Output the [x, y] coordinate of the center of the cell containing the given text.  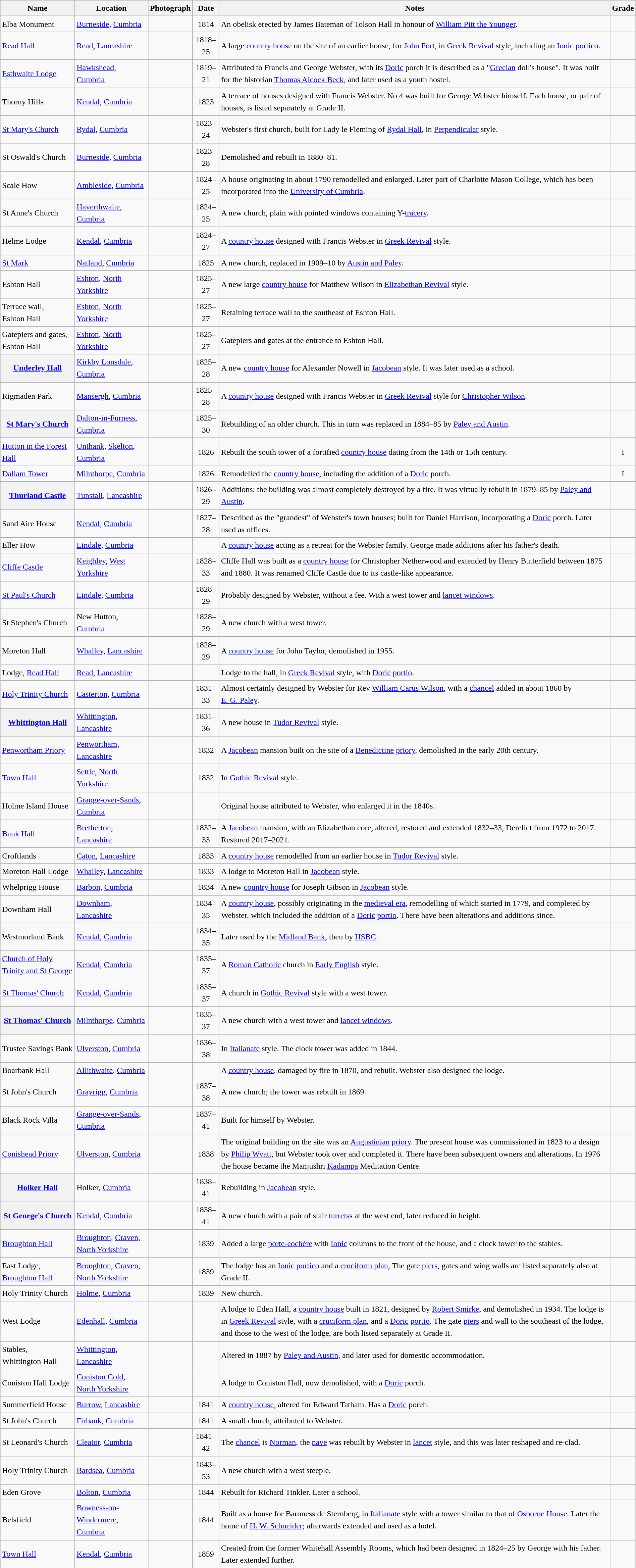
Almost certainly designed by Webster for Rev William Carus Wilson, with a chancel added in about 1860 by E. G. Paley. [415, 694]
Eshton Hall [38, 285]
Rebuilt the south tower of a fortified country house dating from the 14th or 15th century. [415, 452]
A new church, plain with pointed windows containing Y-tracery. [415, 213]
St Anne's Church [38, 213]
Penwortham, Lancashire [111, 750]
Lodge, Read Hall [38, 673]
Moreton Hall [38, 650]
Built for himself by Webster. [415, 1120]
Esthwaite Lodge [38, 74]
An obelisk erected by James Bateman of Tolson Hall in honour of William Pitt the Younger. [415, 24]
1859 [206, 1554]
Name [38, 8]
Remodelled the country house, including the addition of a Doric porch. [415, 474]
Broughton Hall [38, 1244]
Location [111, 8]
1843–53 [206, 1470]
Casterton, Cumbria [111, 694]
A small church, attributed to Webster. [415, 1420]
1836–38 [206, 1048]
1823–24 [206, 130]
Cleator, Cumbria [111, 1442]
Additions; the building was almost completely destroyed by a fire. It was virtually rebuilt in 1879–85 by Paley and Austin. [415, 495]
Helme Lodge [38, 241]
Demolished and rebuilt in 1880–81. [415, 157]
Holker Hall [38, 1188]
A new house in Tudor Revival style. [415, 722]
Croftlands [38, 856]
A new church with a west tower and lancet windows. [415, 1020]
A new church with a pair of stair turretss at the west end, later reduced in height. [415, 1216]
A new country house for Alexander Nowell in Jacobean style. It was later used as a school. [415, 369]
1841–42 [206, 1442]
1827–28 [206, 524]
The lodge has an Ionic portico and a cruciform plan, The gate piers, gates and wing walls are listed separately also at Grade II. [415, 1271]
In Gothic Revival style. [415, 778]
A country house designed with Francis Webster in Greek Revival style for Christopher Wilson. [415, 396]
Eller How [38, 545]
A country house, altered for Edward Tatham. Has a Doric porch. [415, 1405]
Ambleside, Cumbria [111, 185]
A new church with a west tower. [415, 623]
1823–28 [206, 157]
Allithwaite, Cumbria [111, 1070]
Lodge to the hall, in Greek Revival style, with Doric portio. [415, 673]
St Mark [38, 262]
Dallam Tower [38, 474]
Holme, Cumbria [111, 1293]
A new church; the tower was rebuilt in 1869. [415, 1092]
1828–33 [206, 567]
Hutton in the Forest Hall [38, 452]
Bardsea, Cumbria [111, 1470]
Bolton, Cumbria [111, 1492]
Hawkshead, Cumbria [111, 74]
Trustee Savings Bank [38, 1048]
St Paul's Church [38, 595]
Boarbank Hall [38, 1070]
Date [206, 8]
Bretherton, Lancashire [111, 834]
Webster's first church, built for Lady le Fleming of Rydal Hall, in Perpendicular style. [415, 130]
Church of Holy Trinity and St George [38, 965]
Sand Aire House [38, 524]
Photograph [170, 8]
A new church with a west steeple. [415, 1470]
A large country house on the site of an earlier house, for John Fort, in Greek Revival style, including an Ionic portico. [415, 46]
Haverthwaite, Cumbria [111, 213]
Unthank, Skelton, Cumbria [111, 452]
Rigmaden Park [38, 396]
Holker, Cumbria [111, 1188]
Settle, North Yorkshire [111, 778]
A country house, damaged by fire in 1870, and rebuilt. Webster also designed the lodge. [415, 1070]
Scale How [38, 185]
Created from the former Whitehall Assembly Rooms, which had been designed in 1824–25 by George with his father. Later extended further. [415, 1554]
1837–41 [206, 1120]
Downham, Lancashire [111, 909]
New Hutton, Cumbria [111, 623]
Belsfield [38, 1520]
Summerfield House [38, 1405]
The chancel is Norman, the nave was rebuilt by Webster in lancet style, and this was later reshaped and re-clad. [415, 1442]
Cliffe Castle [38, 567]
1818–25 [206, 46]
Rebuilt for Richard Tinkler. Later a school. [415, 1492]
A Jacobean mansion built on the site of a Benedictine priory, demolished in the early 20th century. [415, 750]
Black Rock Villa [38, 1120]
1834 [206, 887]
Caton, Lancashire [111, 856]
Eden Grove [38, 1492]
Added a large porte-cochère with Ionic columns to the front of the house, and a clock tower to the stables. [415, 1244]
Gatepiers and gates,Eshton Hall [38, 340]
A country house designed with Francis Webster in Greek Revival style. [415, 241]
1837–38 [206, 1092]
A church in Gothic Revival style with a west tower. [415, 993]
1831–33 [206, 694]
Read Hall [38, 46]
1824–27 [206, 241]
Described as the "grandest" of Webster's town houses; built for Daniel Harrison, incorporating a Doric porch. Later used as offices. [415, 524]
Retaining terrace wall to the southeast of Eshton Hall. [415, 313]
Conishead Priory [38, 1154]
Firbank, Cumbria [111, 1420]
1825 [206, 262]
St Oswald's Church [38, 157]
Grade [623, 8]
Original house attributed to Webster, who enlarged it in the 1840s. [415, 806]
St George's Church [38, 1216]
Whelprigg House [38, 887]
Penwortham Priory [38, 750]
Dalton-in-Furness, Cumbria [111, 424]
A Roman Catholic church in Early English style. [415, 965]
Stables,Whittington Hall [38, 1355]
1831–36 [206, 722]
Underley Hall [38, 369]
Edenhall, Cumbria [111, 1321]
1825–30 [206, 424]
A new country house for Joseph Gibson in Jacobean style. [415, 887]
A new large country house for Matthew Wilson in Elizabethan Revival style. [415, 285]
Gatepiers and gates at the entrance to Eshton Hall. [415, 340]
A country house remodelled from an earlier house in Tudor Revival style. [415, 856]
Bank Hall [38, 834]
1832–33 [206, 834]
Altered in 1887 by Paley and Austin, and later used for domestic accommodation. [415, 1355]
Westmorland Bank [38, 937]
Rydal, Cumbria [111, 130]
Whittington Hall [38, 722]
A Jacobean mansion, with an Elizabethan core, altered, restored and extended 1832–33, Derelict from 1972 to 2017. Restored 2017–2021. [415, 834]
A lodge to Coniston Hall, now demolished, with a Doric porch. [415, 1383]
A country house for John Taylor, demolished in 1955. [415, 650]
Keighley, West Yorkshire [111, 567]
Rebuilding of an older church. This in turn was replaced in 1884–85 by Paley and Austin. [415, 424]
Thorny Hills [38, 101]
A lodge to Moreton Hall in Jacobean style. [415, 871]
St Leonard's Church [38, 1442]
In Italianate style. The clock tower was added in 1844. [415, 1048]
Coniston Cold,North Yorkshire [111, 1383]
West Lodge [38, 1321]
Probably designed by Webster, without a fee. With a west tower and lancet windows. [415, 595]
Bowness-on-Windermere, Cumbria [111, 1520]
Mansergh, Cumbria [111, 396]
Burrow, Lancashire [111, 1405]
Thurland Castle [38, 495]
A new church, replaced in 1909–10 by Austin and Paley. [415, 262]
Rebuilding in Jacobean style. [415, 1188]
East Lodge,Broughton Hall [38, 1271]
New church. [415, 1293]
St Stephen's Church [38, 623]
Later used by the Midland Bank, then by HSBC. [415, 937]
Notes [415, 8]
Coniston Hall Lodge [38, 1383]
A country house acting as a retreat for the Webster family. George made additions after his father's death. [415, 545]
1814 [206, 24]
Holme Island House [38, 806]
1819–21 [206, 74]
1838 [206, 1154]
Grayrigg, Cumbria [111, 1092]
Moreton Hall Lodge [38, 871]
Tunstall, Lancashire [111, 495]
Kirkby Lonsdale, Cumbria [111, 369]
Downham Hall [38, 909]
Barbon, Cumbria [111, 887]
1826–29 [206, 495]
1823 [206, 101]
Elba Monument [38, 24]
Terrace wall,Eshton Hall [38, 313]
Natland, Cumbria [111, 262]
